Scan for the cell matching the given text and deliver its (X, Y) coordinate at center. 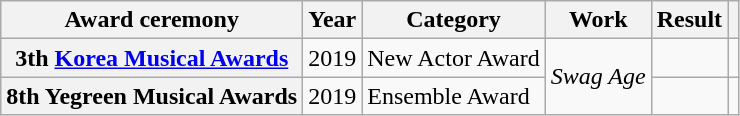
3th Korea Musical Awards (152, 58)
New Actor Award (454, 58)
Category (454, 20)
Year (332, 20)
Ensemble Award (454, 96)
8th Yegreen Musical Awards (152, 96)
Swag Age (598, 77)
Award ceremony (152, 20)
Work (598, 20)
Result (689, 20)
